Provide the (X, Y) coordinate of the cell's center where the given text is located.  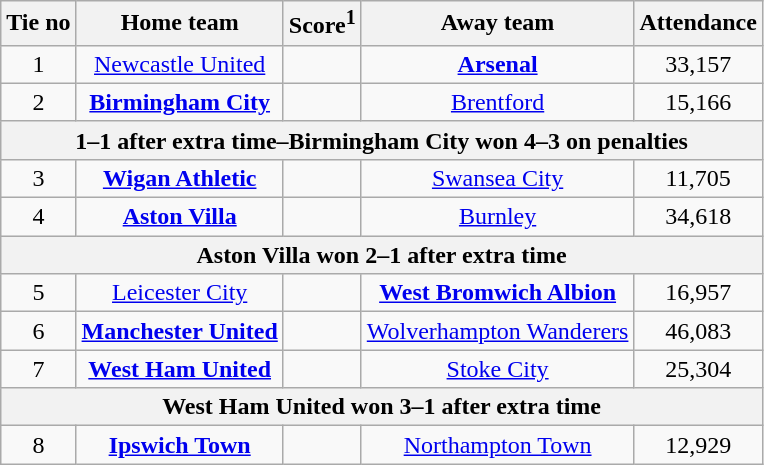
Birmingham City (180, 102)
3 (38, 178)
Manchester United (180, 331)
Tie no (38, 24)
West Bromwich Albion (498, 293)
1–1 after extra time–Birmingham City won 4–3 on penalties (382, 140)
Ipswich Town (180, 445)
Home team (180, 24)
6 (38, 331)
Arsenal (498, 64)
Wigan Athletic (180, 178)
Score1 (322, 24)
4 (38, 217)
2 (38, 102)
West Ham United won 3–1 after extra time (382, 407)
33,157 (698, 64)
Attendance (698, 24)
Aston Villa (180, 217)
Away team (498, 24)
7 (38, 369)
16,957 (698, 293)
Newcastle United (180, 64)
1 (38, 64)
Wolverhampton Wanderers (498, 331)
West Ham United (180, 369)
34,618 (698, 217)
Stoke City (498, 369)
46,083 (698, 331)
Leicester City (180, 293)
Aston Villa won 2–1 after extra time (382, 255)
Northampton Town (498, 445)
12,929 (698, 445)
15,166 (698, 102)
11,705 (698, 178)
5 (38, 293)
Burnley (498, 217)
8 (38, 445)
25,304 (698, 369)
Brentford (498, 102)
Swansea City (498, 178)
